Output the [x, y] coordinate of the center of the cell containing the given text.  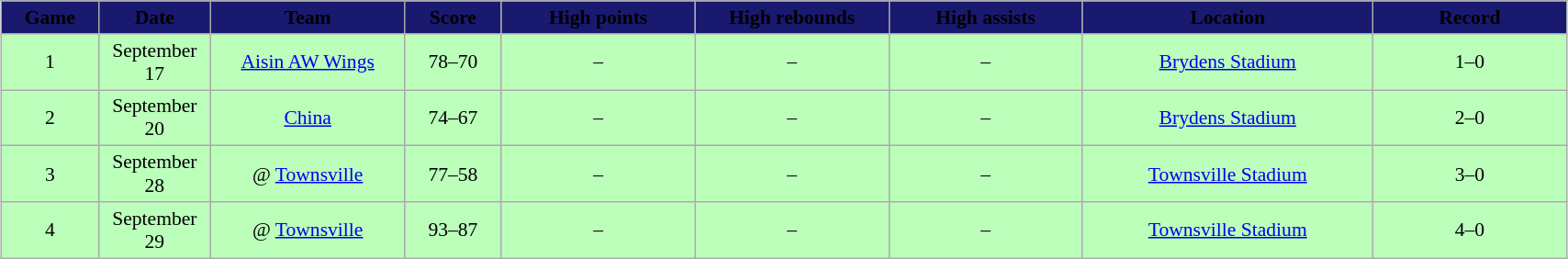
4–0 [1469, 230]
High rebounds [791, 17]
1–0 [1469, 62]
Score [454, 17]
4 [50, 230]
September 28 [154, 175]
Location [1227, 17]
High assists [986, 17]
China [308, 118]
3 [50, 175]
September 17 [154, 62]
2 [50, 118]
Aisin AW Wings [308, 62]
September 20 [154, 118]
78–70 [454, 62]
1 [50, 62]
High points [599, 17]
Team [308, 17]
3–0 [1469, 175]
Game [50, 17]
2–0 [1469, 118]
Record [1469, 17]
September 29 [154, 230]
93–87 [454, 230]
77–58 [454, 175]
74–67 [454, 118]
Date [154, 17]
